Locate the cell with the specified text and output its [X, Y] center coordinate. 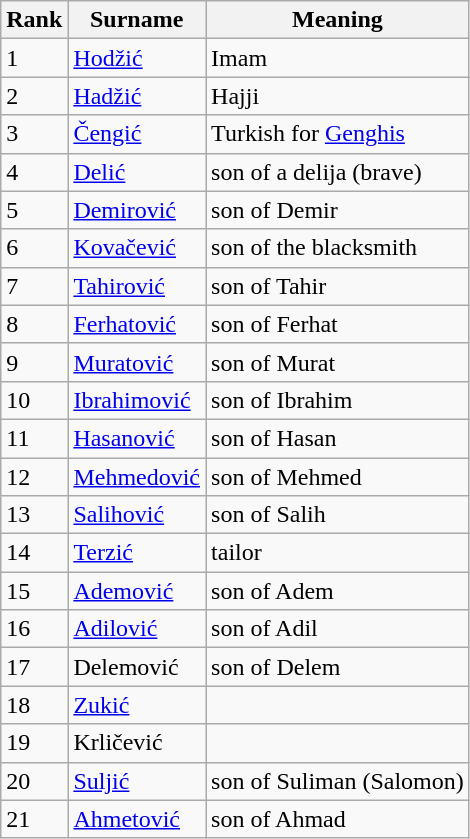
son of Adil [338, 629]
7 [34, 286]
2 [34, 96]
Imam [338, 58]
son of Delem [338, 667]
son of Murat [338, 362]
Hasanović [137, 438]
Ferhatović [137, 324]
Ahmetović [137, 819]
Demirović [137, 210]
11 [34, 438]
Terzić [137, 553]
21 [34, 819]
8 [34, 324]
15 [34, 591]
Surname [137, 20]
son of Salih [338, 515]
3 [34, 134]
Delić [137, 172]
son of Ibrahim [338, 400]
Salihović [137, 515]
Kovačević [137, 248]
Ademović [137, 591]
Suljić [137, 781]
1 [34, 58]
Zukić [137, 705]
16 [34, 629]
son of Ferhat [338, 324]
19 [34, 743]
Ibrahimović [137, 400]
5 [34, 210]
son of Tahir [338, 286]
6 [34, 248]
son of Mehmed [338, 477]
Tahirović [137, 286]
Rank [34, 20]
tailor [338, 553]
17 [34, 667]
Delemović [137, 667]
Hajji [338, 96]
4 [34, 172]
9 [34, 362]
Turkish for Genghis [338, 134]
12 [34, 477]
son of Hasan [338, 438]
Hadžić [137, 96]
Mehmedović [137, 477]
Adilović [137, 629]
13 [34, 515]
son of Demir [338, 210]
Čengić [137, 134]
Meaning [338, 20]
Hodžić [137, 58]
14 [34, 553]
20 [34, 781]
18 [34, 705]
son of Ahmad [338, 819]
son of Adem [338, 591]
Muratović [137, 362]
son of the blacksmith [338, 248]
son of a delija (brave) [338, 172]
10 [34, 400]
Krličević [137, 743]
son of Suliman (Salomon) [338, 781]
